Return the [x, y] coordinate for the center point of the cell that contains the specified text.  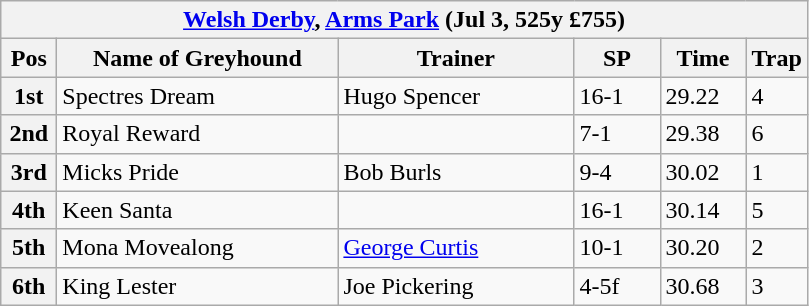
Welsh Derby, Arms Park (Jul 3, 525y £755) [404, 20]
10-1 [617, 248]
6 [776, 134]
Micks Pride [198, 172]
SP [617, 58]
2 [776, 248]
3rd [29, 172]
George Curtis [456, 248]
Spectres Dream [198, 96]
Name of Greyhound [198, 58]
Pos [29, 58]
1 [776, 172]
2nd [29, 134]
6th [29, 286]
Trainer [456, 58]
9-4 [617, 172]
King Lester [198, 286]
4 [776, 96]
30.68 [703, 286]
Mona Movealong [198, 248]
Time [703, 58]
30.02 [703, 172]
7-1 [617, 134]
5th [29, 248]
Joe Pickering [456, 286]
3 [776, 286]
29.22 [703, 96]
30.14 [703, 210]
Keen Santa [198, 210]
4th [29, 210]
30.20 [703, 248]
1st [29, 96]
Hugo Spencer [456, 96]
Bob Burls [456, 172]
Royal Reward [198, 134]
29.38 [703, 134]
Trap [776, 58]
4-5f [617, 286]
5 [776, 210]
